Extract the (x, y) coordinate from the center of the cell holding the provided text.  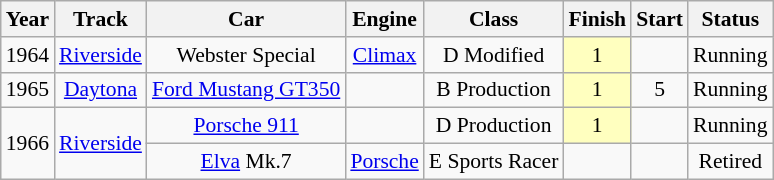
Finish (597, 19)
Year (28, 19)
Porsche (384, 162)
Climax (384, 55)
D Modified (494, 55)
Start (660, 19)
Car (246, 19)
Status (730, 19)
B Production (494, 90)
Ford Mustang GT350 (246, 90)
Engine (384, 19)
E Sports Racer (494, 162)
Daytona (100, 90)
Elva Mk.7 (246, 162)
Class (494, 19)
1965 (28, 90)
Track (100, 19)
Webster Special (246, 55)
1964 (28, 55)
Porsche 911 (246, 126)
1966 (28, 144)
5 (660, 90)
D Production (494, 126)
Retired (730, 162)
